Find where the given text appears and provide that cell's center as [X, Y] coordinate. 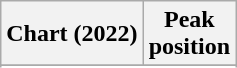
Chart (2022) [72, 34]
Peakposition [189, 34]
